Detect which cell encompasses the target text, then output its [X, Y] center coordinate. 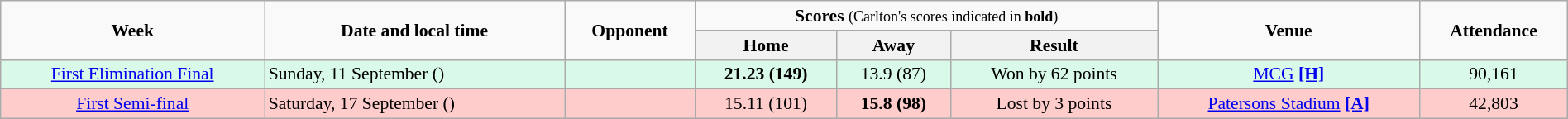
90,161 [1494, 74]
15.8 (98) [894, 104]
First Elimination Final [132, 74]
Won by 62 points [1054, 74]
Lost by 3 points [1054, 104]
Date and local time [415, 30]
First Semi-final [132, 104]
Saturday, 17 September () [415, 104]
MCG [H] [1288, 74]
Scores (Carlton's scores indicated in bold) [926, 16]
Venue [1288, 30]
Week [132, 30]
42,803 [1494, 104]
Home [766, 45]
13.9 (87) [894, 74]
Attendance [1494, 30]
Sunday, 11 September () [415, 74]
Away [894, 45]
Opponent [630, 30]
Result [1054, 45]
21.23 (149) [766, 74]
Patersons Stadium [A] [1288, 104]
15.11 (101) [766, 104]
